Output the [x, y] coordinate of the center of the cell containing the given text.  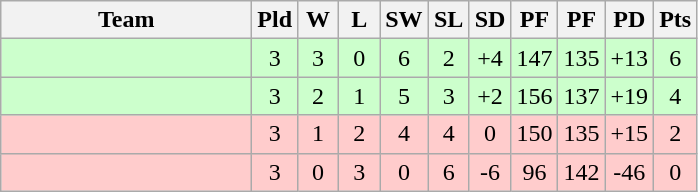
-46 [630, 172]
96 [534, 172]
SL [448, 20]
137 [582, 96]
+13 [630, 58]
SW [404, 20]
150 [534, 134]
+15 [630, 134]
-6 [490, 172]
L [360, 20]
5 [404, 96]
147 [534, 58]
Team [126, 20]
+4 [490, 58]
156 [534, 96]
+19 [630, 96]
W [318, 20]
Pts [676, 20]
+2 [490, 96]
SD [490, 20]
PD [630, 20]
142 [582, 172]
Pld [275, 20]
